Identify which cell holds the provided text, then report its (X, Y) central coordinate. 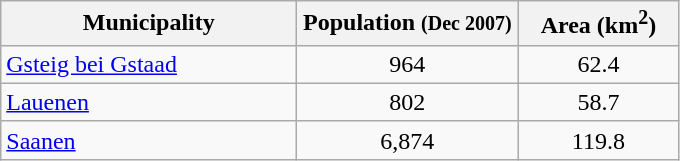
Gsteig bei Gstaad (149, 64)
58.7 (598, 102)
6,874 (408, 140)
Population (Dec 2007) (408, 24)
964 (408, 64)
802 (408, 102)
Municipality (149, 24)
119.8 (598, 140)
Lauenen (149, 102)
Area (km2) (598, 24)
Saanen (149, 140)
62.4 (598, 64)
